Determine the (X, Y) coordinate at the center of the cell enclosing the given text.  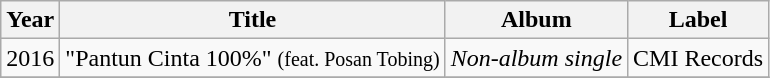
CMI Records (698, 58)
Non-album single (536, 58)
"Pantun Cinta 100%" (feat. Posan Tobing) (252, 58)
2016 (30, 58)
Title (252, 20)
Album (536, 20)
Year (30, 20)
Label (698, 20)
